Scan for the cell matching the given text and deliver its (X, Y) coordinate at center. 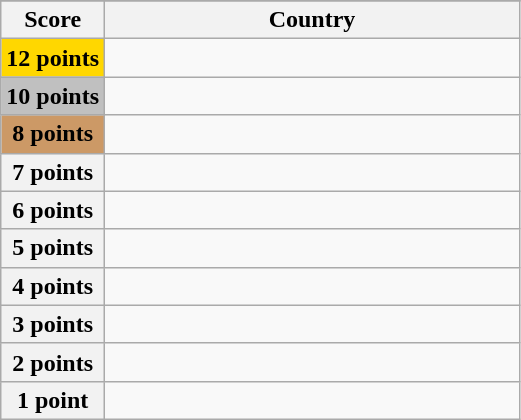
10 points (53, 96)
6 points (53, 210)
7 points (53, 172)
5 points (53, 248)
2 points (53, 362)
1 point (53, 400)
Score (53, 20)
3 points (53, 324)
12 points (53, 58)
Country (312, 20)
4 points (53, 286)
8 points (53, 134)
